Return (x, y) of the center of cell containing provided text 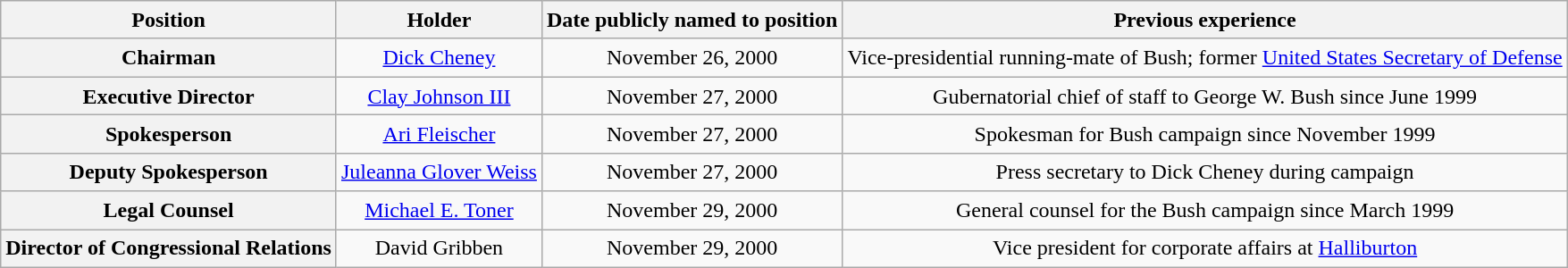
Holder (439, 20)
Michael E. Toner (439, 211)
Vice-presidential running-mate of Bush; former United States Secretary of Defense (1204, 57)
November 26, 2000 (692, 57)
Gubernatorial chief of staff to George W. Bush since June 1999 (1204, 96)
Dick Cheney (439, 57)
Deputy Spokesperson (169, 172)
General counsel for the Bush campaign since March 1999 (1204, 211)
Chairman (169, 57)
Clay Johnson III (439, 96)
Executive Director (169, 96)
Vice president for corporate affairs at Halliburton (1204, 248)
Previous experience (1204, 20)
Director of Congressional Relations (169, 248)
David Gribben (439, 248)
Juleanna Glover Weiss (439, 172)
Legal Counsel (169, 211)
Spokesperson (169, 134)
Date publicly named to position (692, 20)
Spokesman for Bush campaign since November 1999 (1204, 134)
Position (169, 20)
Ari Fleischer (439, 134)
Press secretary to Dick Cheney during campaign (1204, 172)
